Output the [x, y] coordinate of the center of the cell containing the given text.  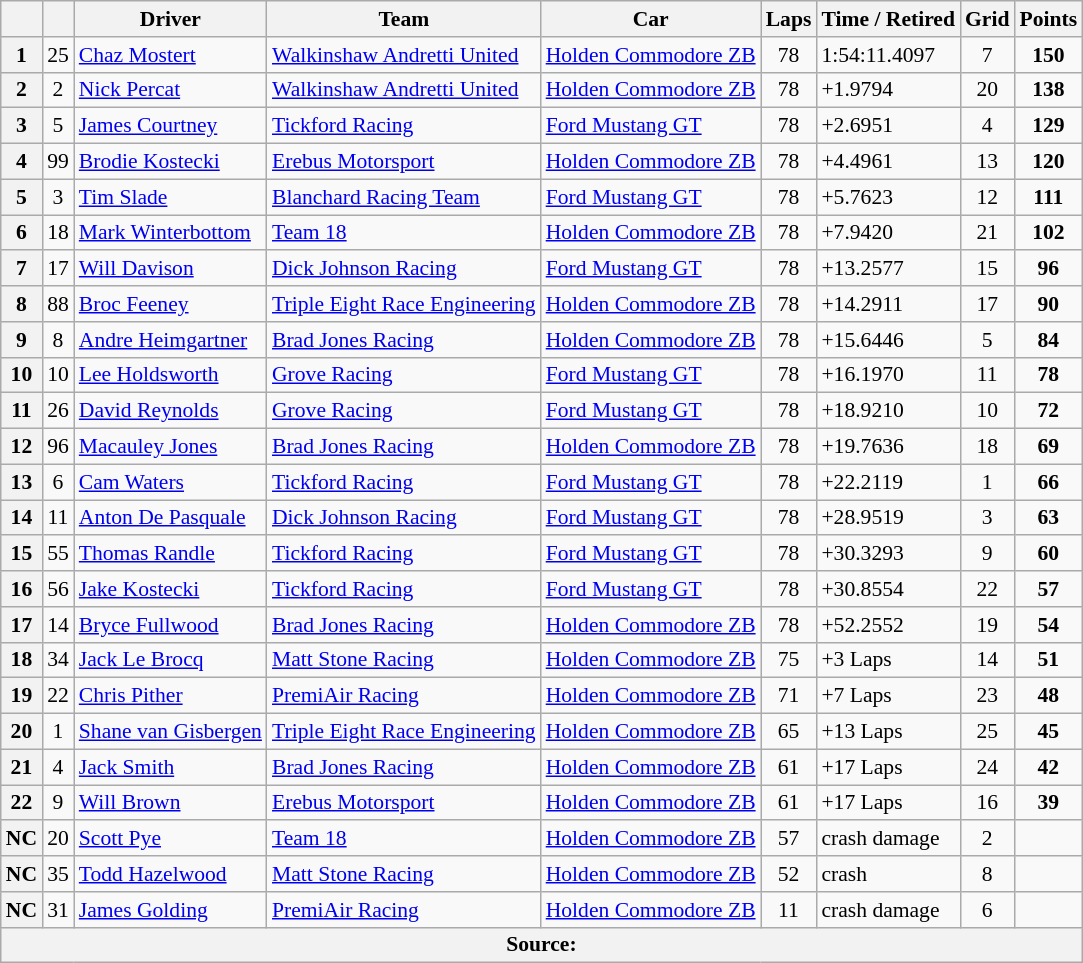
150 [1049, 55]
David Reynolds [170, 411]
Car [651, 19]
Nick Percat [170, 90]
Scott Pye [170, 839]
+18.9210 [888, 411]
+30.8554 [888, 589]
+14.2911 [888, 304]
138 [1049, 90]
Blanchard Racing Team [404, 197]
84 [1049, 340]
Lee Holdsworth [170, 375]
56 [58, 589]
72 [1049, 411]
102 [1049, 233]
Jack Smith [170, 767]
Grid [988, 19]
120 [1049, 162]
90 [1049, 304]
52 [789, 874]
99 [58, 162]
35 [58, 874]
Todd Hazelwood [170, 874]
+7.9420 [888, 233]
+15.6446 [888, 340]
+19.7636 [888, 447]
23 [988, 696]
+13 Laps [888, 732]
111 [1049, 197]
+52.2552 [888, 625]
66 [1049, 482]
+22.2119 [888, 482]
Cam Waters [170, 482]
39 [1049, 803]
Points [1049, 19]
Broc Feeney [170, 304]
Chris Pither [170, 696]
Anton De Pasquale [170, 518]
+3 Laps [888, 660]
Source: [542, 945]
Mark Winterbottom [170, 233]
54 [1049, 625]
60 [1049, 554]
+4.4961 [888, 162]
Chaz Mostert [170, 55]
Tim Slade [170, 197]
Bryce Fullwood [170, 625]
James Courtney [170, 126]
Jack Le Brocq [170, 660]
65 [789, 732]
Shane van Gisbergen [170, 732]
+7 Laps [888, 696]
Thomas Randle [170, 554]
24 [988, 767]
crash [888, 874]
75 [789, 660]
1:54:11.4097 [888, 55]
Laps [789, 19]
129 [1049, 126]
Time / Retired [888, 19]
+1.9794 [888, 90]
63 [1049, 518]
+28.9519 [888, 518]
34 [58, 660]
Jake Kostecki [170, 589]
Brodie Kostecki [170, 162]
Team [404, 19]
31 [58, 910]
+5.7623 [888, 197]
+16.1970 [888, 375]
42 [1049, 767]
71 [789, 696]
Macauley Jones [170, 447]
88 [58, 304]
Will Davison [170, 269]
48 [1049, 696]
69 [1049, 447]
+30.3293 [888, 554]
James Golding [170, 910]
Driver [170, 19]
26 [58, 411]
Andre Heimgartner [170, 340]
51 [1049, 660]
55 [58, 554]
Will Brown [170, 803]
45 [1049, 732]
+13.2577 [888, 269]
+2.6951 [888, 126]
